Locate the cell with the specified text and output its (x, y) center coordinate. 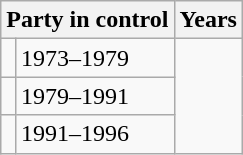
Years (208, 20)
1979–1991 (94, 96)
1973–1979 (94, 58)
Party in control (88, 20)
1991–1996 (94, 134)
